For the text-containing cell, return its midpoint in (X, Y) coordinate format. 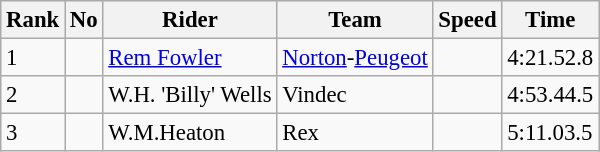
Rem Fowler (190, 58)
5:11.03.5 (550, 133)
Speed (468, 20)
Rex (355, 133)
Vindec (355, 95)
W.M.Heaton (190, 133)
Rank (33, 20)
3 (33, 133)
W.H. 'Billy' Wells (190, 95)
1 (33, 58)
Team (355, 20)
No (84, 20)
Rider (190, 20)
4:53.44.5 (550, 95)
4:21.52.8 (550, 58)
Time (550, 20)
Norton-Peugeot (355, 58)
2 (33, 95)
